Scan for the cell matching the given text and deliver its [X, Y] coordinate at center. 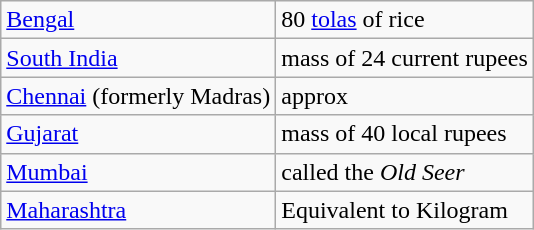
Gujarat [138, 134]
Chennai (formerly Madras) [138, 96]
mass of 40 local rupees [405, 134]
South India [138, 58]
called the Old Seer [405, 172]
Mumbai [138, 172]
Equivalent to Kilogram [405, 210]
mass of 24 current rupees [405, 58]
Bengal [138, 20]
approx [405, 96]
Maharashtra [138, 210]
80 tolas of rice [405, 20]
